Return the [x, y] coordinate for the center point of the cell that contains the specified text.  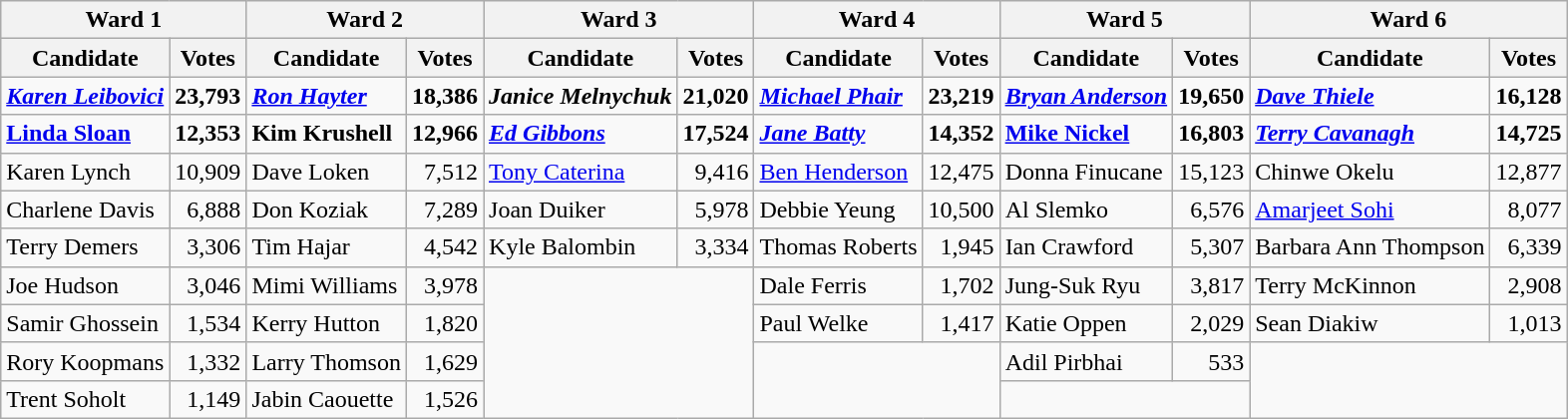
5,978 [716, 209]
1,526 [445, 399]
Barbara Ann Thompson [1371, 247]
1,149 [207, 399]
Linda Sloan [86, 134]
Charlene Davis [86, 209]
15,123 [1211, 172]
Thomas Roberts [838, 247]
Jung-Suk Ryu [1086, 285]
Mimi Williams [327, 285]
Dave Loken [327, 172]
6,339 [1528, 247]
Tony Caterina [581, 172]
Al Slemko [1086, 209]
1,534 [207, 323]
Joan Duiker [581, 209]
Karen Leibovici [86, 96]
Mike Nickel [1086, 134]
4,542 [445, 247]
9,416 [716, 172]
17,524 [716, 134]
6,576 [1211, 209]
7,512 [445, 172]
Ward 2 [365, 20]
Don Koziak [327, 209]
Ward 1 [124, 20]
Dave Thiele [1371, 96]
3,306 [207, 247]
Bryan Anderson [1086, 96]
1,332 [207, 361]
Amarjeet Sohi [1371, 209]
Ian Crawford [1086, 247]
12,877 [1528, 172]
Debbie Yeung [838, 209]
Jane Batty [838, 134]
16,128 [1528, 96]
Joe Hudson [86, 285]
Michael Phair [838, 96]
1,013 [1528, 323]
14,725 [1528, 134]
23,793 [207, 96]
Karen Lynch [86, 172]
Katie Oppen [1086, 323]
Terry McKinnon [1371, 285]
1,820 [445, 323]
Paul Welke [838, 323]
1,629 [445, 361]
Ward 3 [618, 20]
Kerry Hutton [327, 323]
16,803 [1211, 134]
2,908 [1528, 285]
Ward 5 [1125, 20]
Terry Demers [86, 247]
Tim Hajar [327, 247]
Kim Krushell [327, 134]
21,020 [716, 96]
Terry Cavanagh [1371, 134]
Kyle Balombin [581, 247]
6,888 [207, 209]
1,945 [962, 247]
Ward 4 [877, 20]
Adil Pirbhai [1086, 361]
3,334 [716, 247]
12,475 [962, 172]
Dale Ferris [838, 285]
Janice Melnychuk [581, 96]
7,289 [445, 209]
3,817 [1211, 285]
Sean Diakiw [1371, 323]
12,353 [207, 134]
2,029 [1211, 323]
Chinwe Okelu [1371, 172]
5,307 [1211, 247]
Jabin Caouette [327, 399]
Larry Thomson [327, 361]
Samir Ghossein [86, 323]
10,909 [207, 172]
3,046 [207, 285]
23,219 [962, 96]
1,417 [962, 323]
Ward 6 [1408, 20]
19,650 [1211, 96]
14,352 [962, 134]
18,386 [445, 96]
8,077 [1528, 209]
Ben Henderson [838, 172]
Rory Koopmans [86, 361]
Donna Finucane [1086, 172]
12,966 [445, 134]
Trent Soholt [86, 399]
10,500 [962, 209]
3,978 [445, 285]
Ron Hayter [327, 96]
1,702 [962, 285]
Ed Gibbons [581, 134]
533 [1211, 361]
